Extract the (x, y) coordinate from the center of the cell holding the provided text.  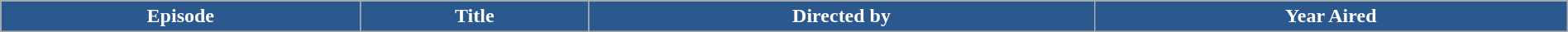
Year Aired (1331, 16)
Episode (180, 16)
Title (475, 16)
Directed by (842, 16)
